For the text-containing cell, return its midpoint in (X, Y) coordinate format. 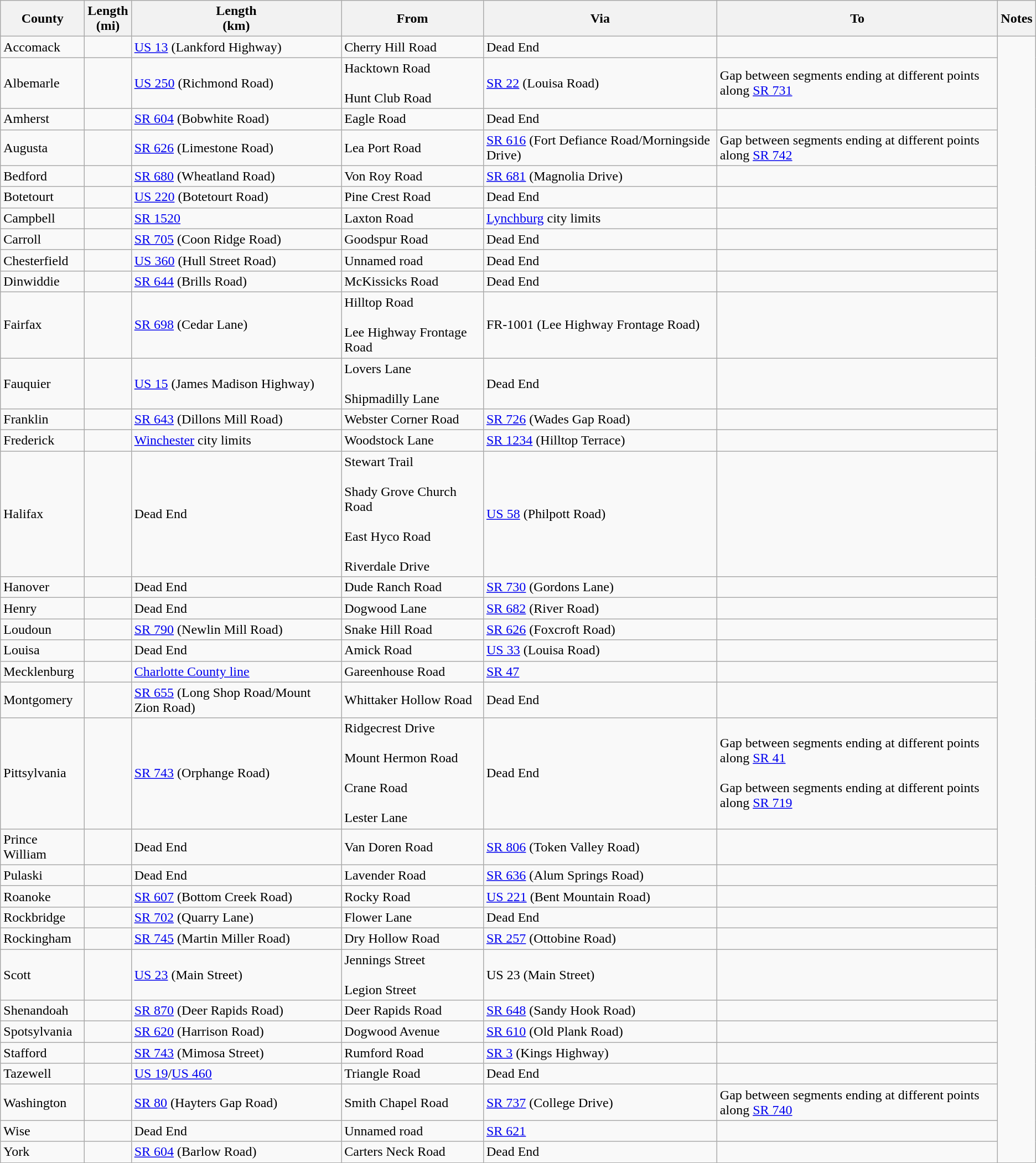
SR 726 (Wades Gap Road) (600, 420)
Carters Neck Road (413, 1152)
Mecklenburg (43, 671)
SR 80 (Hayters Gap Road) (236, 1103)
Gap between segments ending at different points along SR 731 (857, 83)
Chesterfield (43, 260)
Rockbridge (43, 917)
Von Roy Road (413, 176)
Halifax (43, 514)
Hanover (43, 587)
County (43, 19)
Lavender Road (413, 875)
Gap between segments ending at different points along SR 41Gap between segments ending at different points along SR 719 (857, 773)
SR 636 (Alum Springs Road) (600, 875)
SR 681 (Magnolia Drive) (600, 176)
US 220 (Botetourt Road) (236, 197)
SR 616 (Fort Defiance Road/Morningside Drive) (600, 147)
SR 1520 (236, 218)
Triangle Road (413, 1074)
SR 626 (Limestone Road) (236, 147)
Lea Port Road (413, 147)
US 360 (Hull Street Road) (236, 260)
SR 610 (Old Plank Road) (600, 1032)
Tazewell (43, 1074)
SR 1234 (Hilltop Terrace) (600, 441)
Flower Lane (413, 917)
Roanoke (43, 896)
Botetourt (43, 197)
SR 743 (Orphange Road) (236, 773)
Augusta (43, 147)
Length(mi) (108, 19)
McKissicks Road (413, 281)
SR 257 (Ottobine Road) (600, 938)
Dude Ranch Road (413, 587)
Eagle Road (413, 119)
SR 790 (Newlin Mill Road) (236, 629)
Rockingham (43, 938)
Accomack (43, 47)
US 15 (James Madison Highway) (236, 383)
SR 644 (Brills Road) (236, 281)
US 250 (Richmond Road) (236, 83)
Prince William (43, 847)
Winchester city limits (236, 441)
To (857, 19)
Campbell (43, 218)
Rumford Road (413, 1053)
SR 626 (Foxcroft Road) (600, 629)
Snake Hill Road (413, 629)
Fairfax (43, 324)
Scott (43, 974)
Webster Corner Road (413, 420)
Dry Hollow Road (413, 938)
SR 648 (Sandy Hook Road) (600, 1011)
Gap between segments ending at different points along SR 740 (857, 1103)
SR 3 (Kings Highway) (600, 1053)
Amherst (43, 119)
Shenandoah (43, 1011)
SR 737 (College Drive) (600, 1103)
Dinwiddie (43, 281)
SR 47 (600, 671)
Whittaker Hollow Road (413, 700)
Washington (43, 1103)
SR 607 (Bottom Creek Road) (236, 896)
SR 604 (Barlow Road) (236, 1152)
US 58 (Philpott Road) (600, 514)
Gap between segments ending at different points along SR 742 (857, 147)
From (413, 19)
SR 604 (Bobwhite Road) (236, 119)
Van Doren Road (413, 847)
SR 743 (Mimosa Street) (236, 1053)
SR 621 (600, 1131)
Stewart TrailShady Grove Church RoadEast Hyco RoadRiverdale Drive (413, 514)
SR 698 (Cedar Lane) (236, 324)
Ridgecrest DriveMount Hermon RoadCrane RoadLester Lane (413, 773)
SR 705 (Coon Ridge Road) (236, 239)
Frederick (43, 441)
Hilltop RoadLee Highway Frontage Road (413, 324)
SR 806 (Token Valley Road) (600, 847)
US 19/US 460 (236, 1074)
Rocky Road (413, 896)
Bedford (43, 176)
SR 730 (Gordons Lane) (600, 587)
Fauquier (43, 383)
Loudoun (43, 629)
Pittsylvania (43, 773)
Gareenhouse Road (413, 671)
Laxton Road (413, 218)
Henry (43, 608)
Pine Crest Road (413, 197)
Amick Road (413, 650)
SR 745 (Martin Miller Road) (236, 938)
Franklin (43, 420)
Lovers LaneShipmadilly Lane (413, 383)
SR 870 (Deer Rapids Road) (236, 1011)
Wise (43, 1131)
Goodspur Road (413, 239)
Pulaski (43, 875)
Lynchburg city limits (600, 218)
US 33 (Louisa Road) (600, 650)
Spotsylvania (43, 1032)
Carroll (43, 239)
Louisa (43, 650)
SR 22 (Louisa Road) (600, 83)
Charlotte County line (236, 671)
Hacktown RoadHunt Club Road (413, 83)
Jennings StreetLegion Street (413, 974)
Montgomery (43, 700)
Deer Rapids Road (413, 1011)
Notes (1017, 19)
FR-1001 (Lee Highway Frontage Road) (600, 324)
Woodstock Lane (413, 441)
Smith Chapel Road (413, 1103)
Dogwood Lane (413, 608)
Cherry Hill Road (413, 47)
Stafford (43, 1053)
SR 702 (Quarry Lane) (236, 917)
US 13 (Lankford Highway) (236, 47)
US 221 (Bent Mountain Road) (600, 896)
SR 655 (Long Shop Road/Mount Zion Road) (236, 700)
York (43, 1152)
SR 680 (Wheatland Road) (236, 176)
SR 620 (Harrison Road) (236, 1032)
Via (600, 19)
Dogwood Avenue (413, 1032)
SR 682 (River Road) (600, 608)
Albemarle (43, 83)
SR 643 (Dillons Mill Road) (236, 420)
Length(km) (236, 19)
